Locate the cell with the specified text and output its (X, Y) center coordinate. 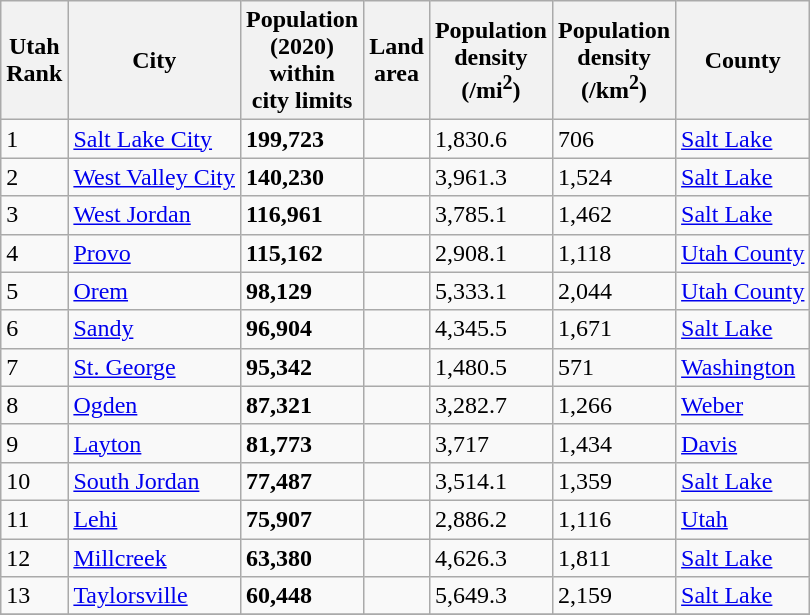
St. George (154, 367)
2,908.1 (490, 253)
Taylorsville (154, 596)
9 (34, 443)
4 (34, 253)
3,514.1 (490, 481)
Millcreek (154, 557)
95,342 (302, 367)
UtahRank (34, 60)
75,907 (302, 519)
City (154, 60)
4,626.3 (490, 557)
199,723 (302, 139)
5,649.3 (490, 596)
1,524 (614, 177)
1,462 (614, 215)
County (743, 60)
Utah (743, 519)
115,162 (302, 253)
South Jordan (154, 481)
1,811 (614, 557)
1,118 (614, 253)
5 (34, 291)
3,717 (490, 443)
571 (614, 367)
10 (34, 481)
140,230 (302, 177)
2 (34, 177)
1 (34, 139)
West Valley City (154, 177)
4,345.5 (490, 329)
1,266 (614, 405)
2,044 (614, 291)
13 (34, 596)
1,480.5 (490, 367)
West Jordan (154, 215)
706 (614, 139)
3,282.7 (490, 405)
Orem (154, 291)
6 (34, 329)
8 (34, 405)
63,380 (302, 557)
81,773 (302, 443)
116,961 (302, 215)
Landarea (397, 60)
Population(2020)withincity limits (302, 60)
Salt Lake City (154, 139)
1,830.6 (490, 139)
Provo (154, 253)
Ogden (154, 405)
60,448 (302, 596)
1,671 (614, 329)
11 (34, 519)
98,129 (302, 291)
12 (34, 557)
3 (34, 215)
87,321 (302, 405)
Lehi (154, 519)
96,904 (302, 329)
1,434 (614, 443)
Weber (743, 405)
1,359 (614, 481)
Populationdensity(/km2) (614, 60)
Sandy (154, 329)
Washington (743, 367)
77,487 (302, 481)
2,886.2 (490, 519)
2,159 (614, 596)
5,333.1 (490, 291)
3,785.1 (490, 215)
Layton (154, 443)
Populationdensity(/mi2) (490, 60)
3,961.3 (490, 177)
Davis (743, 443)
1,116 (614, 519)
7 (34, 367)
